Scan for the cell matching the given text and deliver its [x, y] coordinate at center. 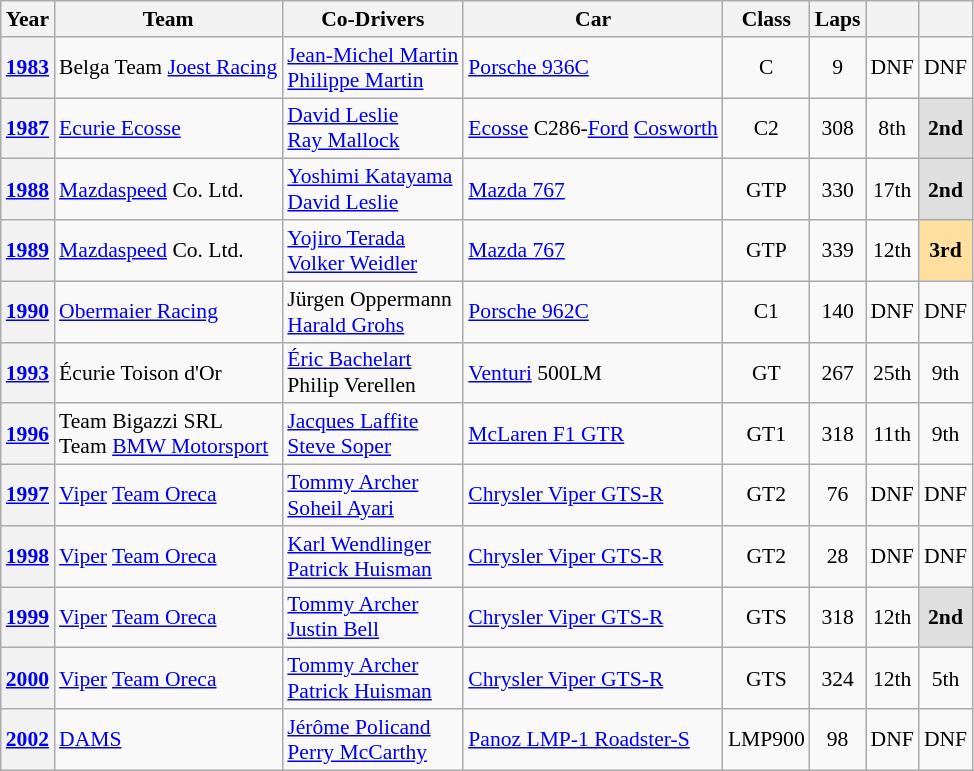
C [766, 68]
Porsche 962C [593, 312]
17th [892, 190]
Tommy Archer Soheil Ayari [372, 496]
2002 [28, 740]
28 [838, 556]
Panoz LMP-1 Roadster-S [593, 740]
Obermaier Racing [168, 312]
25th [892, 372]
Tommy Archer Justin Bell [372, 618]
1999 [28, 618]
1990 [28, 312]
C2 [766, 128]
339 [838, 250]
1989 [28, 250]
Team [168, 19]
Ecurie Ecosse [168, 128]
1996 [28, 434]
8th [892, 128]
1987 [28, 128]
DAMS [168, 740]
330 [838, 190]
Year [28, 19]
Jean-Michel Martin Philippe Martin [372, 68]
GT1 [766, 434]
David Leslie Ray Mallock [372, 128]
Yoshimi Katayama David Leslie [372, 190]
11th [892, 434]
3rd [946, 250]
Car [593, 19]
5th [946, 678]
2000 [28, 678]
9 [838, 68]
Jérôme Policand Perry McCarthy [372, 740]
Yojiro Terada Volker Weidler [372, 250]
1988 [28, 190]
Venturi 500LM [593, 372]
Jacques Laffite Steve Soper [372, 434]
Class [766, 19]
1997 [28, 496]
Belga Team Joest Racing [168, 68]
Team Bigazzi SRL Team BMW Motorsport [168, 434]
Ecosse C286-Ford Cosworth [593, 128]
98 [838, 740]
Écurie Toison d'Or [168, 372]
Karl Wendlinger Patrick Huisman [372, 556]
76 [838, 496]
1998 [28, 556]
267 [838, 372]
308 [838, 128]
140 [838, 312]
1993 [28, 372]
Jürgen Oppermann Harald Grohs [372, 312]
LMP900 [766, 740]
Éric Bachelart Philip Verellen [372, 372]
GT [766, 372]
Tommy Archer Patrick Huisman [372, 678]
Porsche 936C [593, 68]
Co-Drivers [372, 19]
1983 [28, 68]
Laps [838, 19]
McLaren F1 GTR [593, 434]
C1 [766, 312]
324 [838, 678]
